From the cell containing the given text, extract its center point as (X, Y) coordinate. 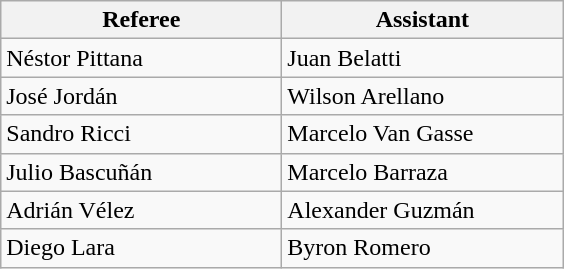
José Jordán (142, 96)
Adrián Vélez (142, 210)
Alexander Guzmán (422, 210)
Julio Bascuñán (142, 172)
Assistant (422, 20)
Diego Lara (142, 248)
Néstor Pittana (142, 58)
Marcelo Barraza (422, 172)
Sandro Ricci (142, 134)
Juan Belatti (422, 58)
Byron Romero (422, 248)
Wilson Arellano (422, 96)
Marcelo Van Gasse (422, 134)
Referee (142, 20)
